Pinpoint the cell where the given text exists, returning its (x, y) midpoint coordinate. 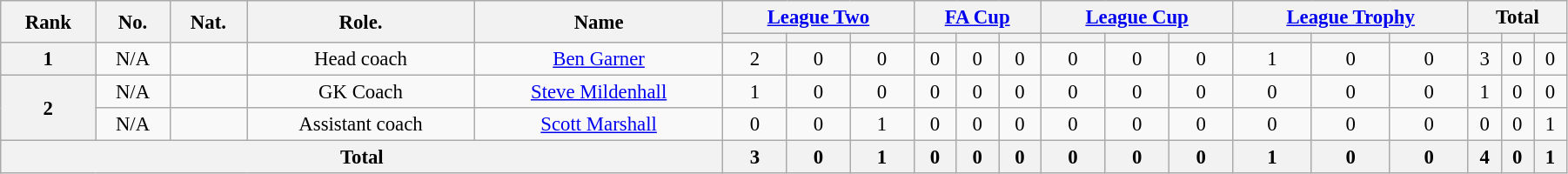
Rank (49, 22)
No. (132, 22)
FA Cup (977, 17)
Ben Garner (599, 59)
Assistant coach (361, 124)
Head coach (361, 59)
Nat. (208, 22)
Steve Mildenhall (599, 92)
League Trophy (1350, 17)
4 (1484, 157)
Name (599, 22)
League Cup (1136, 17)
League Two (818, 17)
Role. (361, 22)
Scott Marshall (599, 124)
GK Coach (361, 92)
